Identify which cell holds the provided text, then report its (x, y) central coordinate. 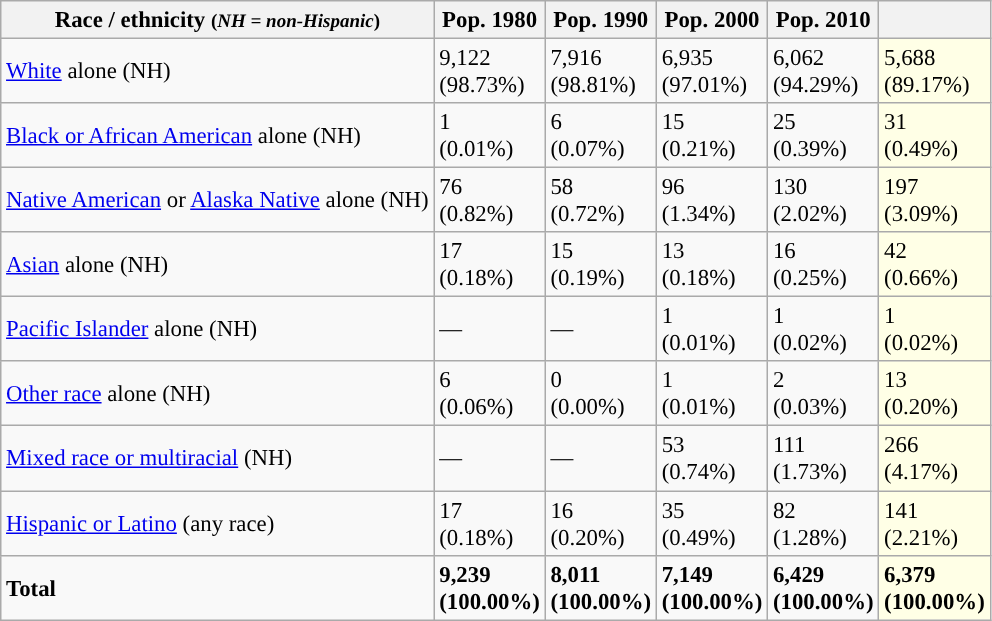
7,149(100.00%) (712, 588)
197(3.09%) (934, 200)
Native American or Alaska Native alone (NH) (218, 200)
130(2.02%) (824, 200)
0(0.00%) (600, 394)
Asian alone (NH) (218, 264)
13(0.20%) (934, 394)
Total (218, 588)
82(1.28%) (824, 524)
58(0.72%) (600, 200)
53(0.74%) (712, 458)
6(0.07%) (600, 136)
9,122(98.73%) (490, 72)
7,916(98.81%) (600, 72)
15(0.19%) (600, 264)
31(0.49%) (934, 136)
141(2.21%) (934, 524)
5,688(89.17%) (934, 72)
2(0.03%) (824, 394)
Pop. 1990 (600, 20)
6,429(100.00%) (824, 588)
6(0.06%) (490, 394)
Black or African American alone (NH) (218, 136)
6,935(97.01%) (712, 72)
Race / ethnicity (NH = non-Hispanic) (218, 20)
Hispanic or Latino (any race) (218, 524)
96(1.34%) (712, 200)
Other race alone (NH) (218, 394)
16(0.20%) (600, 524)
15(0.21%) (712, 136)
16(0.25%) (824, 264)
Pop. 2010 (824, 20)
White alone (NH) (218, 72)
6,379(100.00%) (934, 588)
8,011(100.00%) (600, 588)
Pop. 2000 (712, 20)
Mixed race or multiracial (NH) (218, 458)
Pop. 1980 (490, 20)
Pacific Islander alone (NH) (218, 330)
9,239(100.00%) (490, 588)
6,062(94.29%) (824, 72)
76(0.82%) (490, 200)
35(0.49%) (712, 524)
111(1.73%) (824, 458)
42(0.66%) (934, 264)
266(4.17%) (934, 458)
13(0.18%) (712, 264)
25(0.39%) (824, 136)
